Return the (x, y) coordinate for the center point of the cell that contains the specified text.  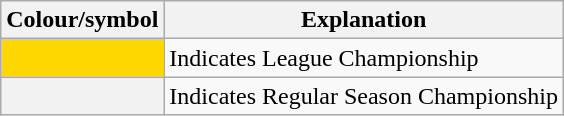
Colour/symbol (82, 20)
Indicates League Championship (364, 58)
Indicates Regular Season Championship (364, 96)
Explanation (364, 20)
